Scan for the cell matching the given text and deliver its (x, y) coordinate at center. 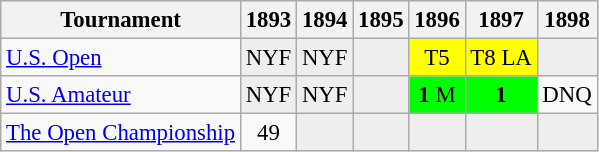
T5 (437, 58)
Tournament (121, 20)
1896 (437, 20)
1893 (268, 20)
The Open Championship (121, 133)
1897 (501, 20)
T8 LA (501, 58)
U.S. Amateur (121, 95)
49 (268, 133)
1898 (567, 20)
DNQ (567, 95)
1895 (381, 20)
U.S. Open (121, 58)
1894 (325, 20)
1 M (437, 95)
1 (501, 95)
